Extract the (X, Y) coordinate from the center of the cell holding the provided text.  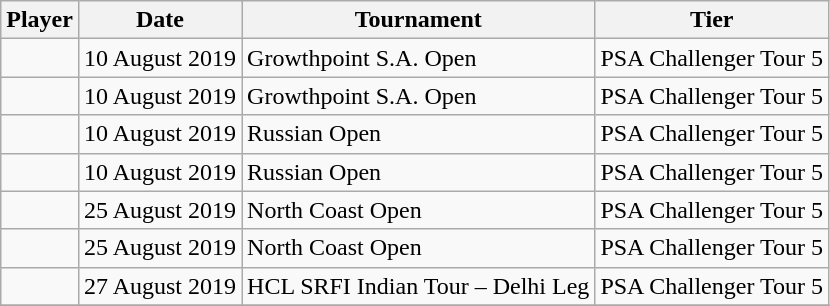
HCL SRFI Indian Tour – Delhi Leg (418, 286)
Tier (712, 20)
Player (40, 20)
27 August 2019 (160, 286)
Date (160, 20)
Tournament (418, 20)
